Provide the (X, Y) coordinate of the cell's center where the given text is located.  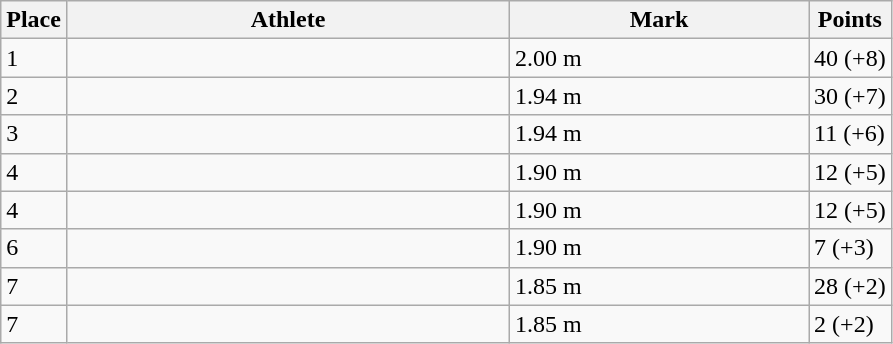
Mark (660, 20)
Athlete (288, 20)
7 (+3) (850, 248)
2 (+2) (850, 324)
3 (34, 134)
Place (34, 20)
40 (+8) (850, 58)
2.00 m (660, 58)
28 (+2) (850, 286)
1 (34, 58)
2 (34, 96)
30 (+7) (850, 96)
6 (34, 248)
Points (850, 20)
11 (+6) (850, 134)
